Return the [x, y] coordinate for the center point of the cell that contains the specified text.  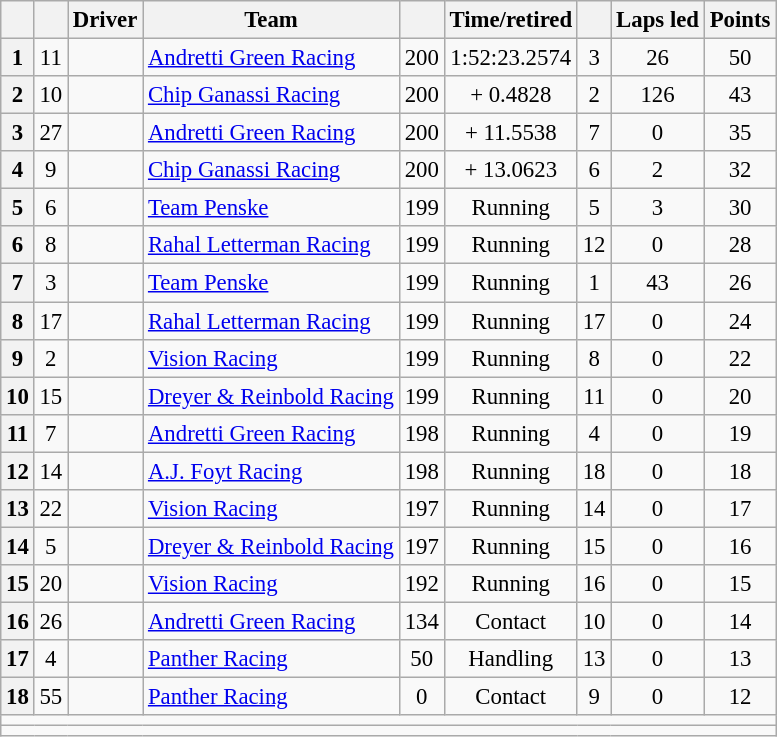
Laps led [658, 20]
Handling [510, 659]
+ 0.4828 [510, 95]
Driver [106, 20]
35 [740, 133]
Points [740, 20]
24 [740, 321]
Time/retired [510, 20]
55 [50, 697]
192 [422, 584]
30 [740, 208]
+ 11.5538 [510, 133]
28 [740, 245]
1:52:23.2574 [510, 58]
126 [658, 95]
27 [50, 133]
A.J. Foyt Racing [272, 471]
Team [272, 20]
19 [740, 433]
32 [740, 170]
+ 13.0623 [510, 170]
134 [422, 621]
